From the cell containing the given text, extract its center point as (x, y) coordinate. 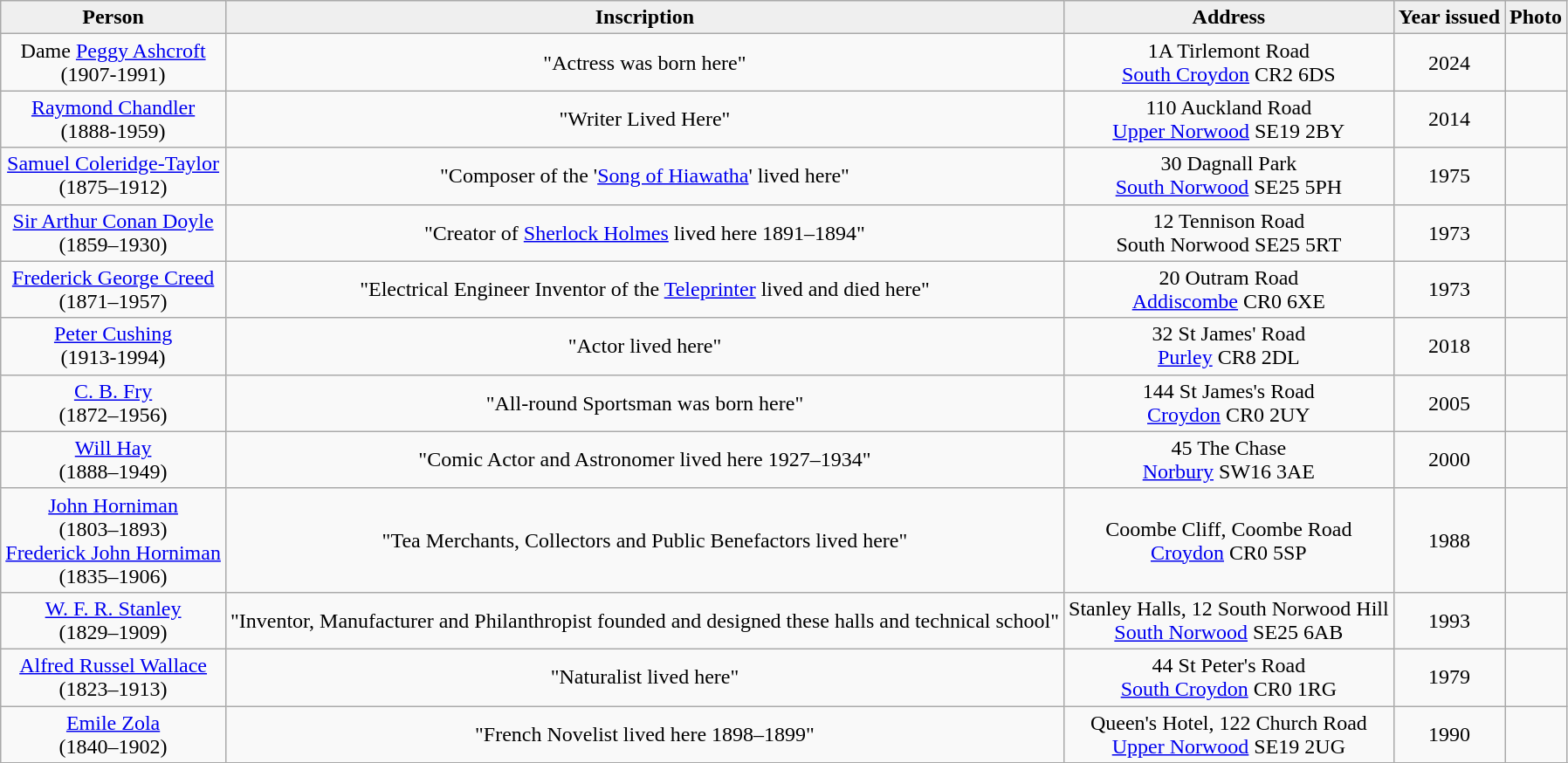
"Composer of the 'Song of Hiawatha' lived here" (644, 176)
Coombe Cliff, Coombe RoadCroydon CR0 5SP (1229, 540)
Inscription (644, 17)
"Tea Merchants, Collectors and Public Benefactors lived here" (644, 540)
2018 (1449, 346)
Samuel Coleridge-Taylor(1875–1912) (113, 176)
2000 (1449, 459)
"French Novelist lived here 1898–1899" (644, 733)
Sir Arthur Conan Doyle(1859–1930) (113, 232)
W. F. R. Stanley(1829–1909) (113, 620)
Address (1229, 17)
12 Tennison RoadSouth Norwood SE25 5RT (1229, 232)
44 St Peter's RoadSouth Croydon CR0 1RG (1229, 677)
Photo (1537, 17)
"Creator of Sherlock Holmes lived here 1891–1894" (644, 232)
1990 (1449, 733)
"Writer Lived Here" (644, 119)
1993 (1449, 620)
Queen's Hotel, 122 Church RoadUpper Norwood SE19 2UG (1229, 733)
32 St James' RoadPurley CR8 2DL (1229, 346)
Peter Cushing(1913-1994) (113, 346)
"Electrical Engineer Inventor of the Teleprinter lived and died here" (644, 290)
Raymond Chandler(1888-1959) (113, 119)
30 Dagnall ParkSouth Norwood SE25 5PH (1229, 176)
2005 (1449, 403)
Stanley Halls, 12 South Norwood HillSouth Norwood SE25 6AB (1229, 620)
1988 (1449, 540)
Year issued (1449, 17)
Emile Zola(1840–1902) (113, 733)
1975 (1449, 176)
"Inventor, Manufacturer and Philanthropist founded and designed these halls and technical school" (644, 620)
"Actor lived here" (644, 346)
110 Auckland RoadUpper Norwood SE19 2BY (1229, 119)
C. B. Fry(1872–1956) (113, 403)
20 Outram RoadAddiscombe CR0 6XE (1229, 290)
144 St James's RoadCroydon CR0 2UY (1229, 403)
1A Tirlemont Road South Croydon CR2 6DS (1229, 63)
2024 (1449, 63)
2014 (1449, 119)
"Naturalist lived here" (644, 677)
Dame Peggy Ashcroft(1907-1991) (113, 63)
Frederick George Creed(1871–1957) (113, 290)
"All-round Sportsman was born here" (644, 403)
"Comic Actor and Astronomer lived here 1927–1934" (644, 459)
45 The ChaseNorbury SW16 3AE (1229, 459)
"Actress was born here" (644, 63)
Alfred Russel Wallace(1823–1913) (113, 677)
1979 (1449, 677)
Person (113, 17)
Will Hay(1888–1949) (113, 459)
John Horniman(1803–1893)Frederick John Horniman(1835–1906) (113, 540)
